From the cell containing the given text, extract its center point as [x, y] coordinate. 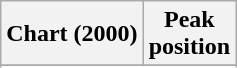
Chart (2000) [72, 34]
Peakposition [189, 34]
